Pinpoint the cell where the given text exists, returning its [X, Y] midpoint coordinate. 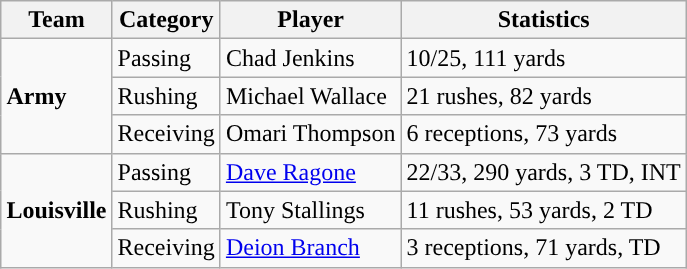
11 rushes, 53 yards, 2 TD [544, 210]
Team [56, 20]
Omari Thompson [310, 134]
10/25, 111 yards [544, 58]
Michael Wallace [310, 96]
Army [56, 96]
Louisville [56, 210]
Chad Jenkins [310, 58]
21 rushes, 82 yards [544, 96]
Deion Branch [310, 248]
Player [310, 20]
Dave Ragone [310, 172]
Tony Stallings [310, 210]
Category [166, 20]
6 receptions, 73 yards [544, 134]
3 receptions, 71 yards, TD [544, 248]
22/33, 290 yards, 3 TD, INT [544, 172]
Statistics [544, 20]
